Find where the given text appears and provide that cell's center as [X, Y] coordinate. 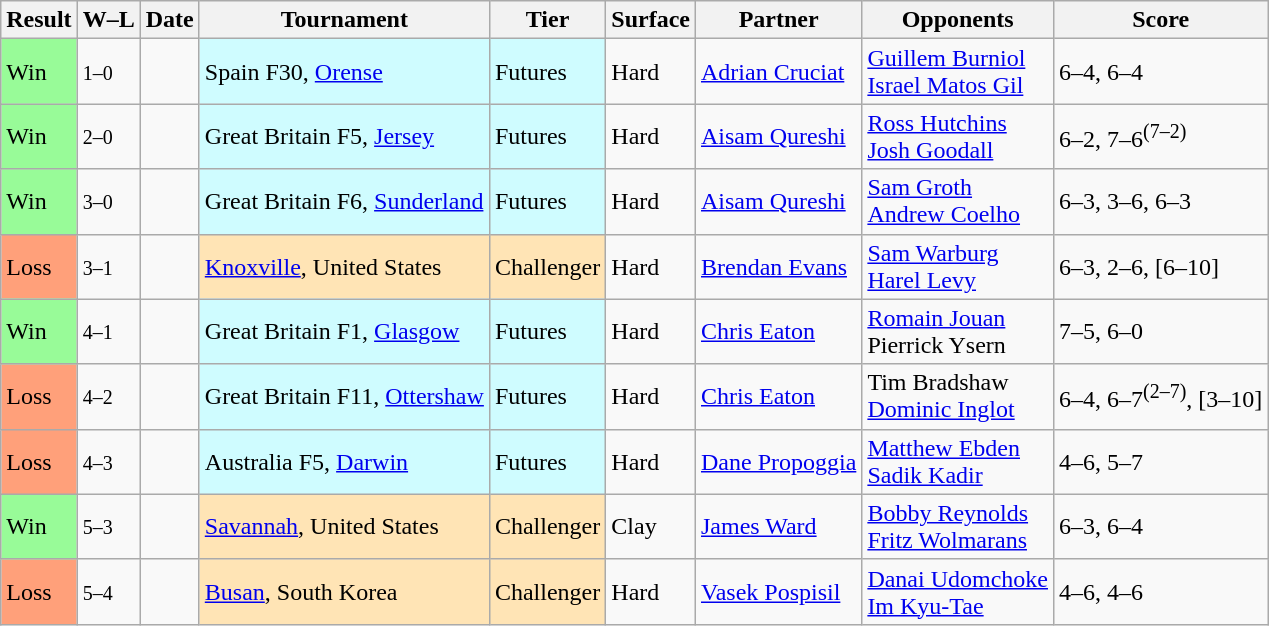
Matthew Ebden Sadik Kadir [958, 462]
6–4, 6–7(2–7), [3–10] [1161, 396]
W–L [108, 20]
Clay [651, 526]
Knoxville, United States [344, 266]
6–3, 3–6, 6–3 [1161, 202]
4–6, 4–6 [1161, 592]
Great Britain F11, Ottershaw [344, 396]
5–3 [108, 526]
7–5, 6–0 [1161, 332]
Savannah, United States [344, 526]
Sam Groth Andrew Coelho [958, 202]
Adrian Cruciat [778, 72]
James Ward [778, 526]
4–6, 5–7 [1161, 462]
Surface [651, 20]
4–2 [108, 396]
Great Britain F1, Glasgow [344, 332]
5–4 [108, 592]
6–3, 2–6, [6–10] [1161, 266]
Date [170, 20]
Great Britain F6, Sunderland [344, 202]
6–4, 6–4 [1161, 72]
3–0 [108, 202]
2–0 [108, 136]
Danai Udomchoke Im Kyu-Tae [958, 592]
Ross Hutchins Josh Goodall [958, 136]
Australia F5, Darwin [344, 462]
Spain F30, Orense [344, 72]
Guillem Burniol Israel Matos Gil [958, 72]
Brendan Evans [778, 266]
Partner [778, 20]
4–1 [108, 332]
Great Britain F5, Jersey [344, 136]
Dane Propoggia [778, 462]
Romain Jouan Pierrick Ysern [958, 332]
4–3 [108, 462]
Score [1161, 20]
Result [39, 20]
Opponents [958, 20]
Bobby Reynolds Fritz Wolmarans [958, 526]
Tournament [344, 20]
6–2, 7–6(7–2) [1161, 136]
Busan, South Korea [344, 592]
Tim Bradshaw Dominic Inglot [958, 396]
6–3, 6–4 [1161, 526]
Tier [547, 20]
3–1 [108, 266]
Vasek Pospisil [778, 592]
1–0 [108, 72]
Sam Warburg Harel Levy [958, 266]
